Determine the (X, Y) coordinate at the center of the cell enclosing the given text.  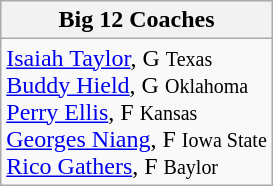
Isaiah Taylor, G TexasBuddy Hield, G OklahomaPerry Ellis, F KansasGeorges Niang, F Iowa StateRico Gathers, F Baylor (137, 112)
Big 12 Coaches (137, 20)
